Capture the cell that displays the provided text and extract its [X, Y] central coordinate. 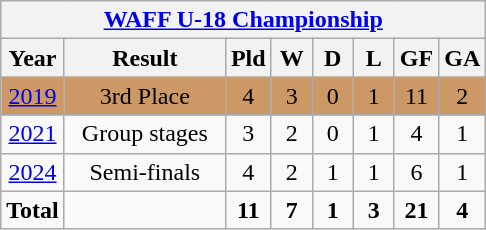
Semi-finals [144, 172]
L [374, 58]
W [292, 58]
GF [416, 58]
Pld [248, 58]
D [332, 58]
Total [33, 210]
3rd Place [144, 96]
21 [416, 210]
WAFF U-18 Championship [244, 20]
7 [292, 210]
6 [416, 172]
Year [33, 58]
2024 [33, 172]
GA [462, 58]
Group stages [144, 134]
2021 [33, 134]
Result [144, 58]
2019 [33, 96]
